Pinpoint the cell where the given text exists, returning its [X, Y] midpoint coordinate. 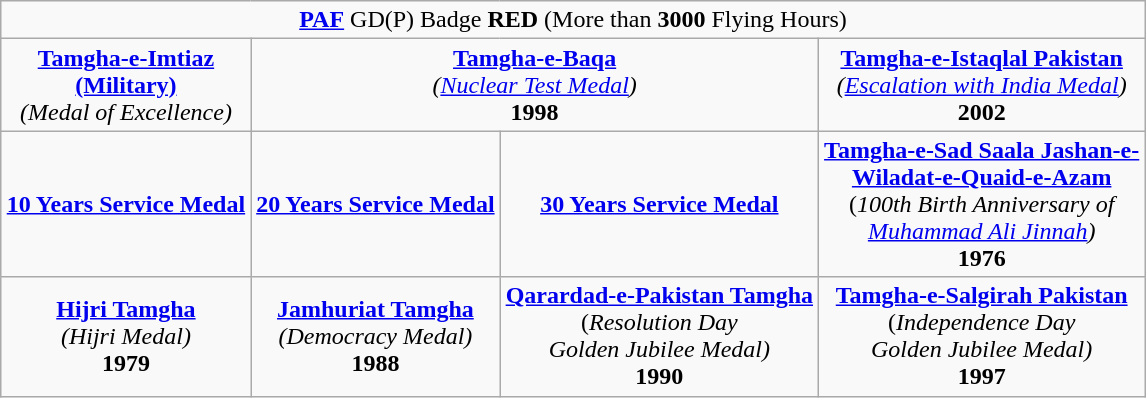
Tamgha-e-Sad Saala Jashan-e-Wiladat-e-Quaid-e-Azam(100th Birth Anniversary ofMuhammad Ali Jinnah)1976 [982, 204]
30 Years Service Medal [659, 204]
10 Years Service Medal [126, 204]
Tamgha-e-Imtiaz(Military)(Medal of Excellence) [126, 85]
Tamgha-e-Istaqlal Pakistan(Escalation with India Medal)2002 [982, 85]
20 Years Service Medal [376, 204]
Hijri Tamgha(Hijri Medal)1979 [126, 336]
Jamhuriat Tamgha(Democracy Medal)1988 [376, 336]
Tamgha-e-Baqa(Nuclear Test Medal)1998 [535, 85]
Qarardad-e-Pakistan Tamgha(Resolution DayGolden Jubilee Medal)1990 [659, 336]
Tamgha-e-Salgirah Pakistan(Independence DayGolden Jubilee Medal)1997 [982, 336]
PAF GD(P) Badge RED (More than 3000 Flying Hours) [573, 20]
